Output the (X, Y) coordinate of the center of the cell containing the given text.  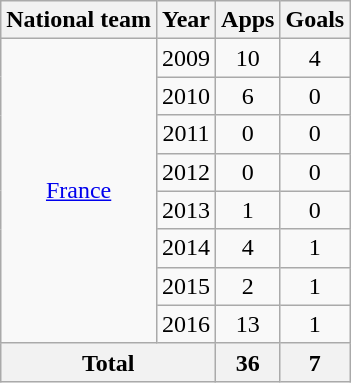
Goals (315, 20)
Apps (248, 20)
2009 (186, 58)
7 (315, 362)
Year (186, 20)
2016 (186, 324)
2015 (186, 286)
2 (248, 286)
2013 (186, 210)
6 (248, 96)
10 (248, 58)
13 (248, 324)
Total (108, 362)
National team (79, 20)
2011 (186, 134)
2012 (186, 172)
2010 (186, 96)
France (79, 191)
36 (248, 362)
2014 (186, 248)
